Search for the cell housing the specified text and yield its (x, y) center coordinate. 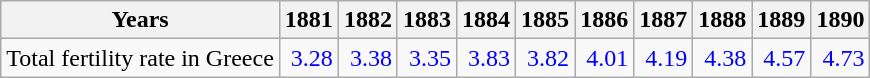
1888 (722, 20)
4.19 (664, 58)
3.28 (308, 58)
Total fertility rate in Greece (140, 58)
1881 (308, 20)
3.82 (546, 58)
3.38 (368, 58)
Years (140, 20)
4.01 (604, 58)
4.73 (840, 58)
1890 (840, 20)
1883 (426, 20)
1884 (486, 20)
4.38 (722, 58)
1889 (782, 20)
1887 (664, 20)
1885 (546, 20)
1882 (368, 20)
3.35 (426, 58)
1886 (604, 20)
3.83 (486, 58)
4.57 (782, 58)
